Find where the given text appears and provide that cell's center as (x, y) coordinate. 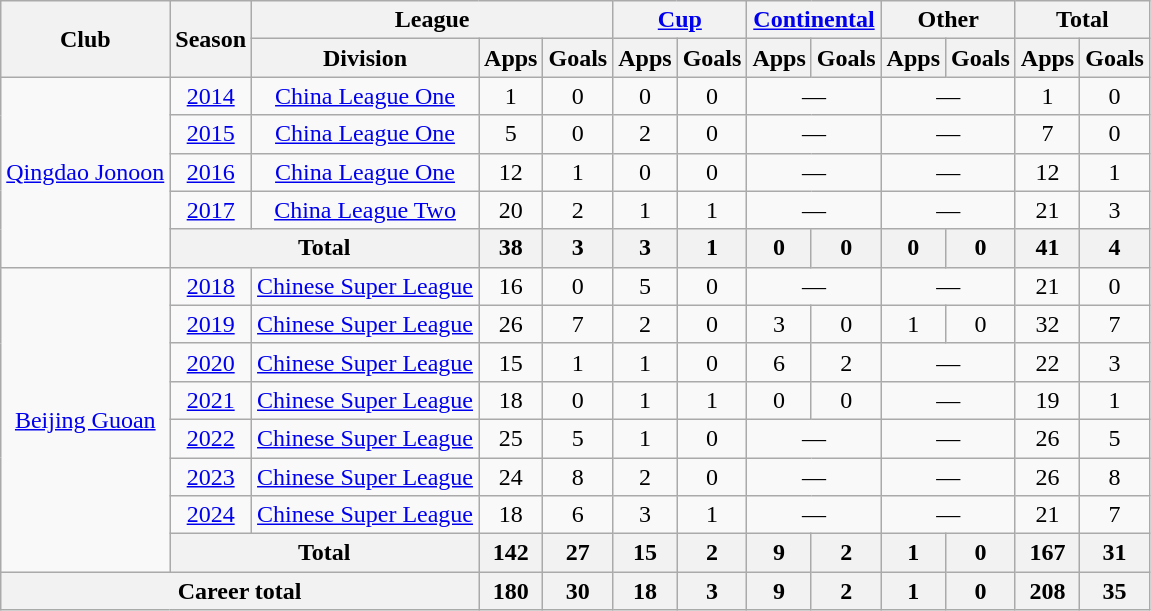
Beijing Guoan (86, 419)
208 (1047, 591)
25 (511, 438)
2014 (211, 96)
League (432, 20)
Season (211, 39)
2022 (211, 438)
Continental (814, 20)
2024 (211, 515)
Division (366, 58)
32 (1047, 324)
30 (578, 591)
2018 (211, 286)
2016 (211, 172)
22 (1047, 362)
31 (1115, 553)
41 (1047, 248)
19 (1047, 400)
Club (86, 39)
2023 (211, 477)
16 (511, 286)
2015 (211, 134)
167 (1047, 553)
2020 (211, 362)
2021 (211, 400)
35 (1115, 591)
China League Two (366, 210)
180 (511, 591)
4 (1115, 248)
Career total (240, 591)
Qingdao Jonoon (86, 172)
38 (511, 248)
20 (511, 210)
Other (948, 20)
142 (511, 553)
24 (511, 477)
27 (578, 553)
2019 (211, 324)
2017 (211, 210)
Cup (680, 20)
